Search for the cell housing the specified text and yield its (X, Y) center coordinate. 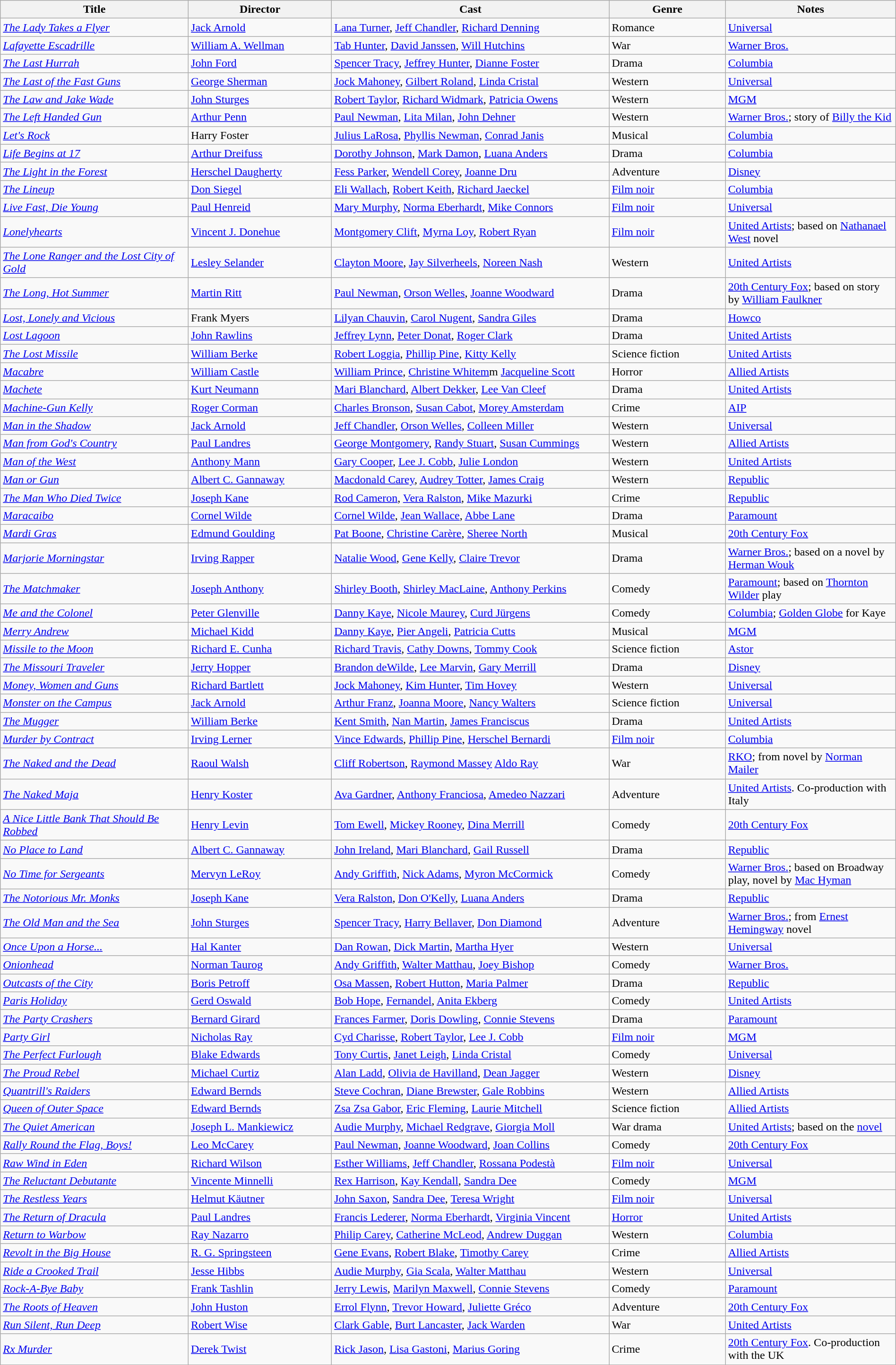
Warner Bros.; story of Billy the Kid (810, 117)
Clark Gable, Burt Lancaster, Jack Warden (471, 1325)
Hal Kanter (260, 947)
The Last Hurrah (95, 63)
The Party Crashers (95, 1019)
George Montgomery, Randy Stuart, Susan Cummings (471, 443)
Columbia; Golden Globe for Kaye (810, 613)
Cliff Robertson, Raymond Massey Aldo Ray (471, 763)
The Lady Takes a Flyer (95, 27)
Audie Murphy, Gia Scala, Walter Matthau (471, 1271)
Jeffrey Lynn, Peter Donat, Roger Clark (471, 336)
Henry Levin (260, 825)
Robert Taylor, Richard Widmark, Patricia Owens (471, 99)
Rick Jason, Lisa Gastoni, Marius Goring (471, 1349)
20th Century Fox; based on story by William Faulkner (810, 293)
Machine-Gun Kelly (95, 408)
Andy Griffith, Walter Matthau, Joey Bishop (471, 965)
John Saxon, Sandra Dee, Teresa Wright (471, 1199)
Live Fast, Die Young (95, 207)
Merry Andrew (95, 631)
Once Upon a Horse... (95, 947)
Ride a Crooked Trail (95, 1271)
Onionhead (95, 965)
Leo McCarey (260, 1145)
Audie Murphy, Michael Redgrave, Giorgia Moll (471, 1127)
Warner Bros.; from Ernest Hemingway novel (810, 922)
Errol Flynn, Trevor Howard, Juliette Gréco (471, 1307)
Mari Blanchard, Albert Dekker, Lee Van Cleef (471, 390)
The Man Who Died Twice (95, 497)
The Restless Years (95, 1199)
Joseph L. Mankiewicz (260, 1127)
Revolt in the Big House (95, 1253)
Cast (471, 9)
William Prince, Christine Whitemm Jacqueline Scott (471, 372)
Esther Williams, Jeff Chandler, Rossana Podestà (471, 1163)
Murder by Contract (95, 739)
Rod Cameron, Vera Ralston, Mike Mazurki (471, 497)
Harry Foster (260, 135)
The Long, Hot Summer (95, 293)
Bernard Girard (260, 1019)
A Nice Little Bank That Should Be Robbed (95, 825)
Dorothy Johnson, Mark Damon, Luana Anders (471, 153)
Arthur Penn (260, 117)
Nicholas Ray (260, 1037)
Andy Griffith, Nick Adams, Myron McCormick (471, 874)
John Rawlins (260, 336)
The Notorious Mr. Monks (95, 898)
Robert Wise (260, 1325)
Alan Ladd, Olivia de Havilland, Dean Jagger (471, 1073)
Marjorie Morningstar (95, 558)
The Old Man and the Sea (95, 922)
Notes (810, 9)
Don Siegel (260, 189)
Steve Cochran, Diane Brewster, Gale Robbins (471, 1091)
Lana Turner, Jeff Chandler, Richard Denning (471, 27)
Tony Curtis, Janet Leigh, Linda Cristal (471, 1055)
Richard E. Cunha (260, 649)
War drama (667, 1127)
United Artists; based on the novel (810, 1127)
Zsa Zsa Gabor, Eric Fleming, Laurie Mitchell (471, 1109)
Vincente Minnelli (260, 1181)
Jock Mahoney, Gilbert Roland, Linda Cristal (471, 81)
Jerry Lewis, Marilyn Maxwell, Connie Stevens (471, 1289)
Frances Farmer, Doris Dowling, Connie Stevens (471, 1019)
Quantrill's Raiders (95, 1091)
The Reluctant Debutante (95, 1181)
Vera Ralston, Don O'Kelly, Luana Anders (471, 898)
Me and the Colonel (95, 613)
Jesse Hibbs (260, 1271)
Herschel Daugherty (260, 171)
Gary Cooper, Lee J. Cobb, Julie London (471, 461)
Michael Kidd (260, 631)
RKO; from novel by Norman Mailer (810, 763)
Fess Parker, Wendell Corey, Joanne Dru (471, 171)
Gerd Oswald (260, 1001)
Jock Mahoney, Kim Hunter, Tim Hovey (471, 685)
Lonelyhearts (95, 232)
Irving Rapper (260, 558)
Rock-A-Bye Baby (95, 1289)
John Ford (260, 63)
Robert Loggia, Phillip Pine, Kitty Kelly (471, 354)
Raoul Walsh (260, 763)
United Artists; based on Nathanael West novel (810, 232)
Queen of Outer Space (95, 1109)
Run Silent, Run Deep (95, 1325)
Rally Round the Flag, Boys! (95, 1145)
Monster on the Campus (95, 703)
Derek Twist (260, 1349)
Irving Lerner (260, 739)
George Sherman (260, 81)
The Lineup (95, 189)
No Place to Land (95, 849)
Bob Hope, Fernandel, Anita Ekberg (471, 1001)
Kent Smith, Nan Martin, James Franciscus (471, 721)
The Naked and the Dead (95, 763)
Mary Murphy, Norma Eberhardt, Mike Connors (471, 207)
Joseph Anthony (260, 589)
Helmut Käutner (260, 1199)
No Time for Sergeants (95, 874)
Let's Rock (95, 135)
Lilyan Chauvin, Carol Nugent, Sandra Giles (471, 318)
Danny Kaye, Nicole Maurey, Curd Jürgens (471, 613)
Maracaibo (95, 515)
Shirley Booth, Shirley MacLaine, Anthony Perkins (471, 589)
Macabre (95, 372)
Ava Gardner, Anthony Franciosa, Amedeo Nazzari (471, 794)
Director (260, 9)
Peter Glenville (260, 613)
Blake Edwards (260, 1055)
Man of the West (95, 461)
Man in the Shadow (95, 426)
Eli Wallach, Robert Keith, Richard Jaeckel (471, 189)
Tab Hunter, David Janssen, Will Hutchins (471, 45)
Frank Myers (260, 318)
Arthur Dreifuss (260, 153)
Paul Newman, Orson Welles, Joanne Woodward (471, 293)
Boris Petroff (260, 983)
Richard Bartlett (260, 685)
The Lone Ranger and the Lost City of Gold (95, 263)
Spencer Tracy, Jeffrey Hunter, Dianne Foster (471, 63)
Julius LaRosa, Phyllis Newman, Conrad Janis (471, 135)
R. G. Springsteen (260, 1253)
Vince Edwards, Phillip Pine, Herschel Bernardi (471, 739)
Money, Women and Guns (95, 685)
Montgomery Clift, Myrna Loy, Robert Ryan (471, 232)
Paul Newman, Lita Milan, John Dehner (471, 117)
Jerry Hopper (260, 667)
Mardi Gras (95, 533)
Henry Koster (260, 794)
Danny Kaye, Pier Angeli, Patricia Cutts (471, 631)
Raw Wind in Eden (95, 1163)
AIP (810, 408)
Michael Curtiz (260, 1073)
Osa Massen, Robert Hutton, Maria Palmer (471, 983)
William Castle (260, 372)
Man or Gun (95, 479)
Jeff Chandler, Orson Welles, Colleen Miller (471, 426)
Charles Bronson, Susan Cabot, Morey Amsterdam (471, 408)
Natalie Wood, Gene Kelly, Claire Trevor (471, 558)
Arthur Franz, Joanna Moore, Nancy Walters (471, 703)
Cornel Wilde, Jean Wallace, Abbe Lane (471, 515)
Title (95, 9)
20th Century Fox. Co-production with the UK (810, 1349)
Cyd Charisse, Robert Taylor, Lee J. Cobb (471, 1037)
Lesley Selander (260, 263)
Rx Murder (95, 1349)
The Last of the Fast Guns (95, 81)
Warner Bros.; based on Broadway play, novel by Mac Hyman (810, 874)
The Proud Rebel (95, 1073)
The Law and Jake Wade (95, 99)
Mervyn LeRoy (260, 874)
Paramount; based on Thornton Wilder play (810, 589)
Roger Corman (260, 408)
Paul Henreid (260, 207)
Clayton Moore, Jay Silverheels, Noreen Nash (471, 263)
Brandon deWilde, Lee Marvin, Gary Merrill (471, 667)
John Huston (260, 1307)
Lafayette Escadrille (95, 45)
Francis Lederer, Norma Eberhardt, Virginia Vincent (471, 1217)
Howco (810, 318)
The Left Handed Gun (95, 117)
The Naked Maja (95, 794)
Gene Evans, Robert Blake, Timothy Carey (471, 1253)
William A. Wellman (260, 45)
Ray Nazarro (260, 1235)
Paul Newman, Joanne Woodward, Joan Collins (471, 1145)
Philip Carey, Catherine McLeod, Andrew Duggan (471, 1235)
Lost, Lonely and Vicious (95, 318)
Missile to the Moon (95, 649)
Machete (95, 390)
Vincent J. Donehue (260, 232)
Frank Tashlin (260, 1289)
The Missouri Traveler (95, 667)
United Artists. Co-production with Italy (810, 794)
Dan Rowan, Dick Martin, Martha Hyer (471, 947)
Spencer Tracy, Harry Bellaver, Don Diamond (471, 922)
The Lost Missile (95, 354)
Warner Bros.; based on a novel by Herman Wouk (810, 558)
The Light in the Forest (95, 171)
Anthony Mann (260, 461)
Outcasts of the City (95, 983)
Lost Lagoon (95, 336)
The Return of Dracula (95, 1217)
Richard Wilson (260, 1163)
Rex Harrison, Kay Kendall, Sandra Dee (471, 1181)
Norman Taurog (260, 965)
Richard Travis, Cathy Downs, Tommy Cook (471, 649)
Romance (667, 27)
The Roots of Heaven (95, 1307)
Kurt Neumann (260, 390)
Astor (810, 649)
Man from God's Country (95, 443)
Pat Boone, Christine Carère, Sheree North (471, 533)
Tom Ewell, Mickey Rooney, Dina Merrill (471, 825)
The Matchmaker (95, 589)
Edmund Goulding (260, 533)
John Ireland, Mari Blanchard, Gail Russell (471, 849)
Macdonald Carey, Audrey Totter, James Craig (471, 479)
Cornel Wilde (260, 515)
Genre (667, 9)
Paris Holiday (95, 1001)
The Mugger (95, 721)
The Perfect Furlough (95, 1055)
The Quiet American (95, 1127)
Party Girl (95, 1037)
Return to Warbow (95, 1235)
Martin Ritt (260, 293)
Life Begins at 17 (95, 153)
